Output the (x, y) coordinate of the center of the cell containing the given text.  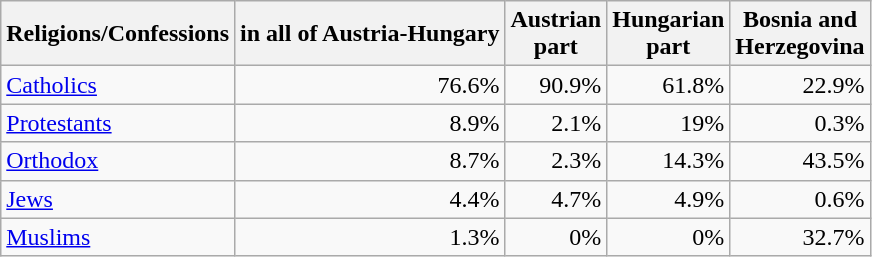
Religions/Confessions (118, 34)
Bosnia and Herzegovina (800, 34)
1.3% (370, 237)
14.3% (668, 161)
Orthodox (118, 161)
4.4% (370, 199)
8.7% (370, 161)
61.8% (668, 85)
76.6% (370, 85)
in all of Austria-Hungary (370, 34)
32.7% (800, 237)
Protestants (118, 123)
2.1% (556, 123)
22.9% (800, 85)
2.3% (556, 161)
Austrian part (556, 34)
Muslims (118, 237)
Jews (118, 199)
4.7% (556, 199)
90.9% (556, 85)
4.9% (668, 199)
0.3% (800, 123)
Catholics (118, 85)
19% (668, 123)
0.6% (800, 199)
8.9% (370, 123)
Hungarian part (668, 34)
43.5% (800, 161)
